Find where the given text appears and provide that cell's center as (X, Y) coordinate. 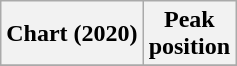
Peakposition (189, 34)
Chart (2020) (72, 34)
